Locate the cell with the specified text and output its [x, y] center coordinate. 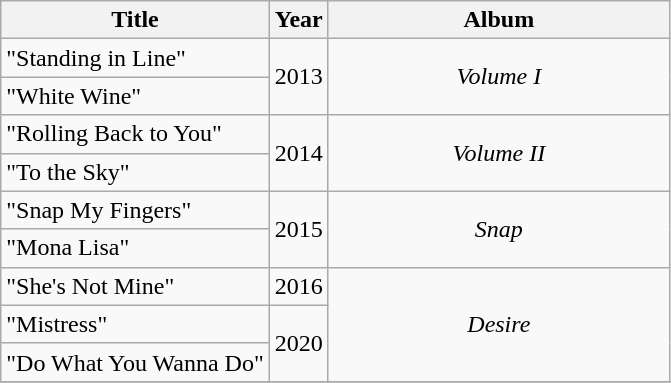
2014 [298, 153]
Album [498, 20]
Snap [498, 229]
Title [135, 20]
"Snap My Fingers" [135, 210]
Desire [498, 324]
"Rolling Back to You" [135, 134]
Volume I [498, 77]
"Do What You Wanna Do" [135, 362]
"White Wine" [135, 96]
2013 [298, 77]
2015 [298, 229]
"Mona Lisa" [135, 248]
Volume II [498, 153]
"She's Not Mine" [135, 286]
Year [298, 20]
"To the Sky" [135, 172]
"Mistress" [135, 324]
"Standing in Line" [135, 58]
2016 [298, 286]
2020 [298, 343]
